Locate the cell with the specified text and output its [x, y] center coordinate. 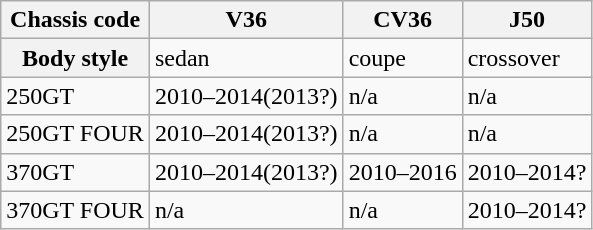
2010–2016 [402, 172]
370GT FOUR [76, 210]
Chassis code [76, 20]
250GT [76, 96]
CV36 [402, 20]
J50 [527, 20]
250GT FOUR [76, 134]
coupe [402, 58]
370GT [76, 172]
V36 [246, 20]
crossover [527, 58]
Body style [76, 58]
sedan [246, 58]
